For the text-containing cell, return its midpoint in [X, Y] coordinate format. 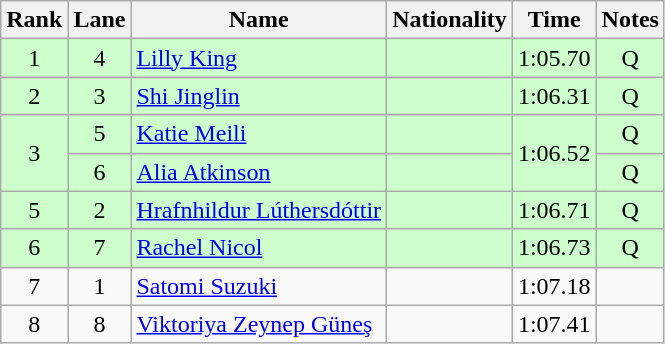
Lilly King [259, 58]
Shi Jinglin [259, 96]
4 [100, 58]
1:07.18 [554, 286]
1:07.41 [554, 324]
Hrafnhildur Lúthersdóttir [259, 210]
1:06.31 [554, 96]
Notes [630, 20]
1:06.52 [554, 153]
Nationality [450, 20]
Rank [34, 20]
Rachel Nicol [259, 248]
1:06.71 [554, 210]
Name [259, 20]
Katie Meili [259, 134]
Satomi Suzuki [259, 286]
Viktoriya Zeynep Güneş [259, 324]
1:05.70 [554, 58]
Lane [100, 20]
Alia Atkinson [259, 172]
1:06.73 [554, 248]
Time [554, 20]
